Determine the (x, y) coordinate at the center of the cell enclosing the given text.  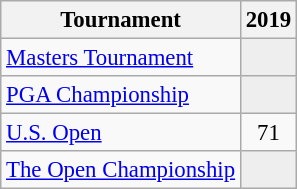
Tournament (121, 20)
U.S. Open (121, 133)
71 (268, 133)
The Open Championship (121, 170)
2019 (268, 20)
Masters Tournament (121, 58)
PGA Championship (121, 95)
